Search for the cell housing the specified text and yield its [X, Y] center coordinate. 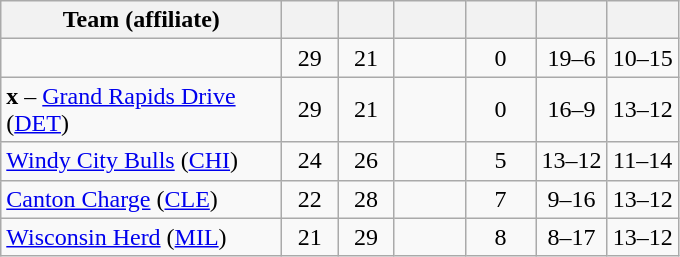
22 [310, 199]
26 [366, 161]
5 [500, 161]
10–15 [642, 58]
8–17 [572, 237]
Team (affiliate) [142, 20]
Canton Charge (CLE) [142, 199]
19–6 [572, 58]
8 [500, 237]
11–14 [642, 161]
x – Grand Rapids Drive (DET) [142, 110]
7 [500, 199]
16–9 [572, 110]
Windy City Bulls (CHI) [142, 161]
Wisconsin Herd (MIL) [142, 237]
28 [366, 199]
24 [310, 161]
9–16 [572, 199]
